Locate the cell with the specified text and output its (x, y) center coordinate. 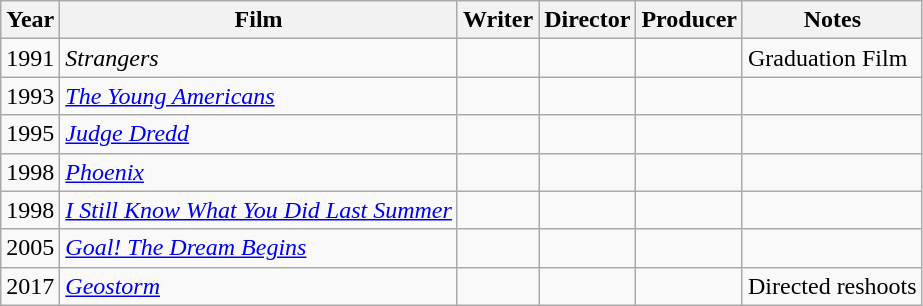
Writer (498, 20)
Geostorm (259, 286)
Notes (832, 20)
Strangers (259, 58)
2005 (30, 248)
Producer (690, 20)
Directed reshoots (832, 286)
Graduation Film (832, 58)
1991 (30, 58)
The Young Americans (259, 96)
Goal! The Dream Begins (259, 248)
I Still Know What You Did Last Summer (259, 210)
Year (30, 20)
2017 (30, 286)
1993 (30, 96)
1995 (30, 134)
Film (259, 20)
Judge Dredd (259, 134)
Director (588, 20)
Phoenix (259, 172)
